From the cell containing the given text, extract its center point as [x, y] coordinate. 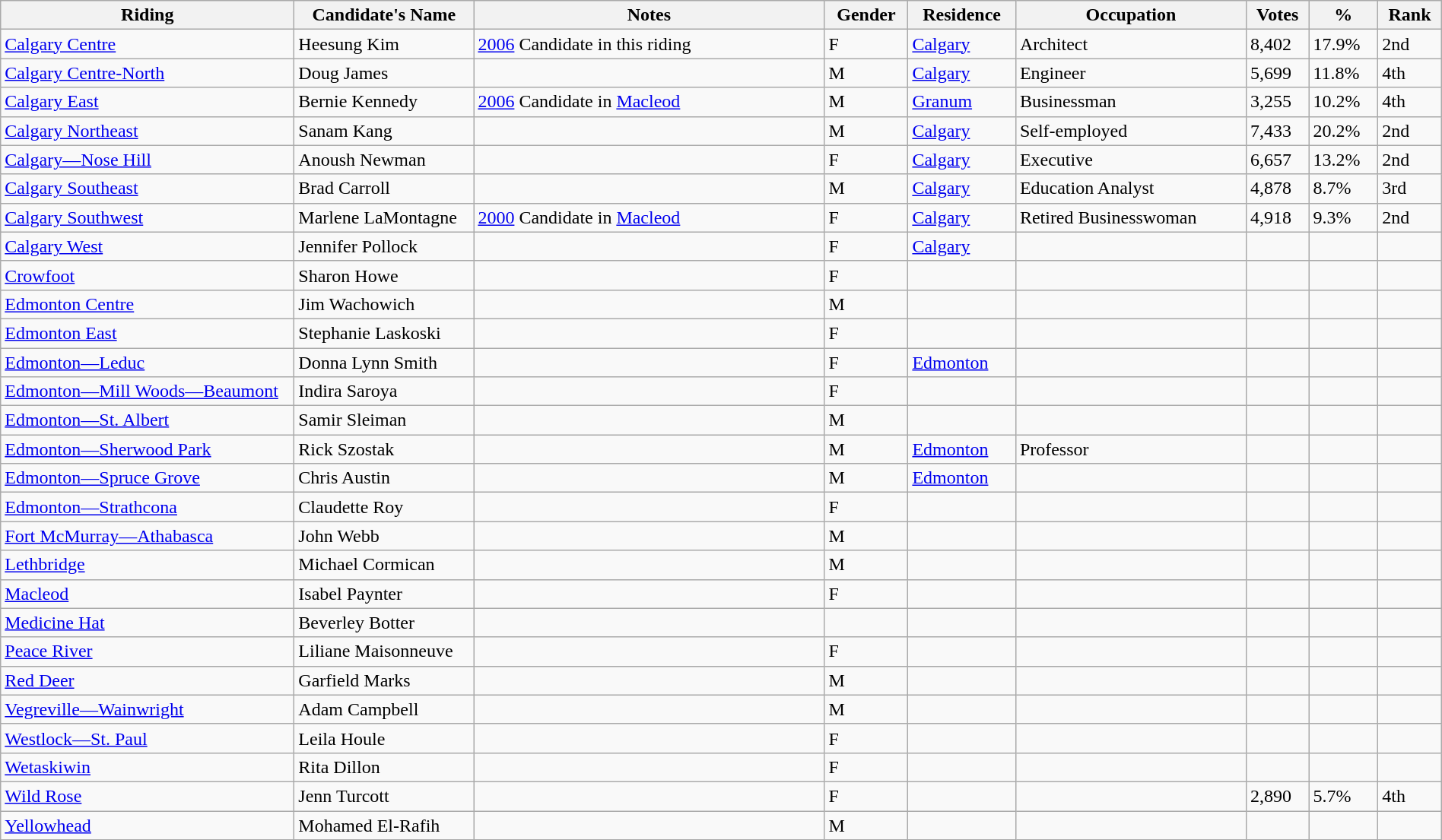
4,878 [1278, 189]
11.8% [1343, 73]
Riding [148, 15]
Samir Sleiman [384, 420]
8,402 [1278, 44]
Calgary West [148, 246]
Garfield Marks [384, 680]
Donna Lynn Smith [384, 363]
Beverley Botter [384, 623]
5,699 [1278, 73]
Isabel Paynter [384, 594]
% [1343, 15]
Heesung Kim [384, 44]
2006 Candidate in this riding [650, 44]
Stephanie Laskoski [384, 333]
Yellowhead [148, 825]
Marlene LaMontagne [384, 217]
Anoush Newman [384, 160]
Edmonton—Leduc [148, 363]
3rd [1410, 189]
Red Deer [148, 680]
Businessman [1130, 102]
20.2% [1343, 131]
Medicine Hat [148, 623]
Sanam Kang [384, 131]
Retired Businesswoman [1130, 217]
Bernie Kennedy [384, 102]
Engineer [1130, 73]
Executive [1130, 160]
Rita Dillon [384, 767]
Mohamed El-Rafih [384, 825]
Occupation [1130, 15]
Liliane Maisonneuve [384, 651]
2,890 [1278, 796]
Chris Austin [384, 478]
Calgary Southwest [148, 217]
Notes [650, 15]
Rick Szostak [384, 449]
13.2% [1343, 160]
Crowfoot [148, 275]
Granum [961, 102]
17.9% [1343, 44]
Michael Cormican [384, 565]
5.7% [1343, 796]
Edmonton—Strathcona [148, 507]
Calgary—Nose Hill [148, 160]
Edmonton—Mill Woods—Beaumont [148, 391]
Westlock—St. Paul [148, 738]
7,433 [1278, 131]
Doug James [384, 73]
Edmonton—Sherwood Park [148, 449]
Edmonton Centre [148, 304]
Jennifer Pollock [384, 246]
Calgary East [148, 102]
Fort McMurray—Athabasca [148, 536]
Calgary Centre [148, 44]
9.3% [1343, 217]
Vegreville—Wainwright [148, 709]
Rank [1410, 15]
Residence [961, 15]
Calgary Southeast [148, 189]
Lethbridge [148, 565]
4,918 [1278, 217]
Edmonton—Spruce Grove [148, 478]
Jenn Turcott [384, 796]
8.7% [1343, 189]
Wetaskiwin [148, 767]
Claudette Roy [384, 507]
Peace River [148, 651]
Adam Campbell [384, 709]
Gender [866, 15]
Edmonton—St. Albert [148, 420]
6,657 [1278, 160]
Edmonton East [148, 333]
Education Analyst [1130, 189]
Candidate's Name [384, 15]
Macleod [148, 594]
Architect [1130, 44]
3,255 [1278, 102]
Professor [1130, 449]
Leila Houle [384, 738]
Calgary Northeast [148, 131]
2000 Candidate in Macleod [650, 217]
10.2% [1343, 102]
2006 Candidate in Macleod [650, 102]
Brad Carroll [384, 189]
Sharon Howe [384, 275]
Wild Rose [148, 796]
Calgary Centre-North [148, 73]
Votes [1278, 15]
John Webb [384, 536]
Jim Wachowich [384, 304]
Indira Saroya [384, 391]
Self-employed [1130, 131]
